Provide the (x, y) coordinate of the cell's center where the given text is located.  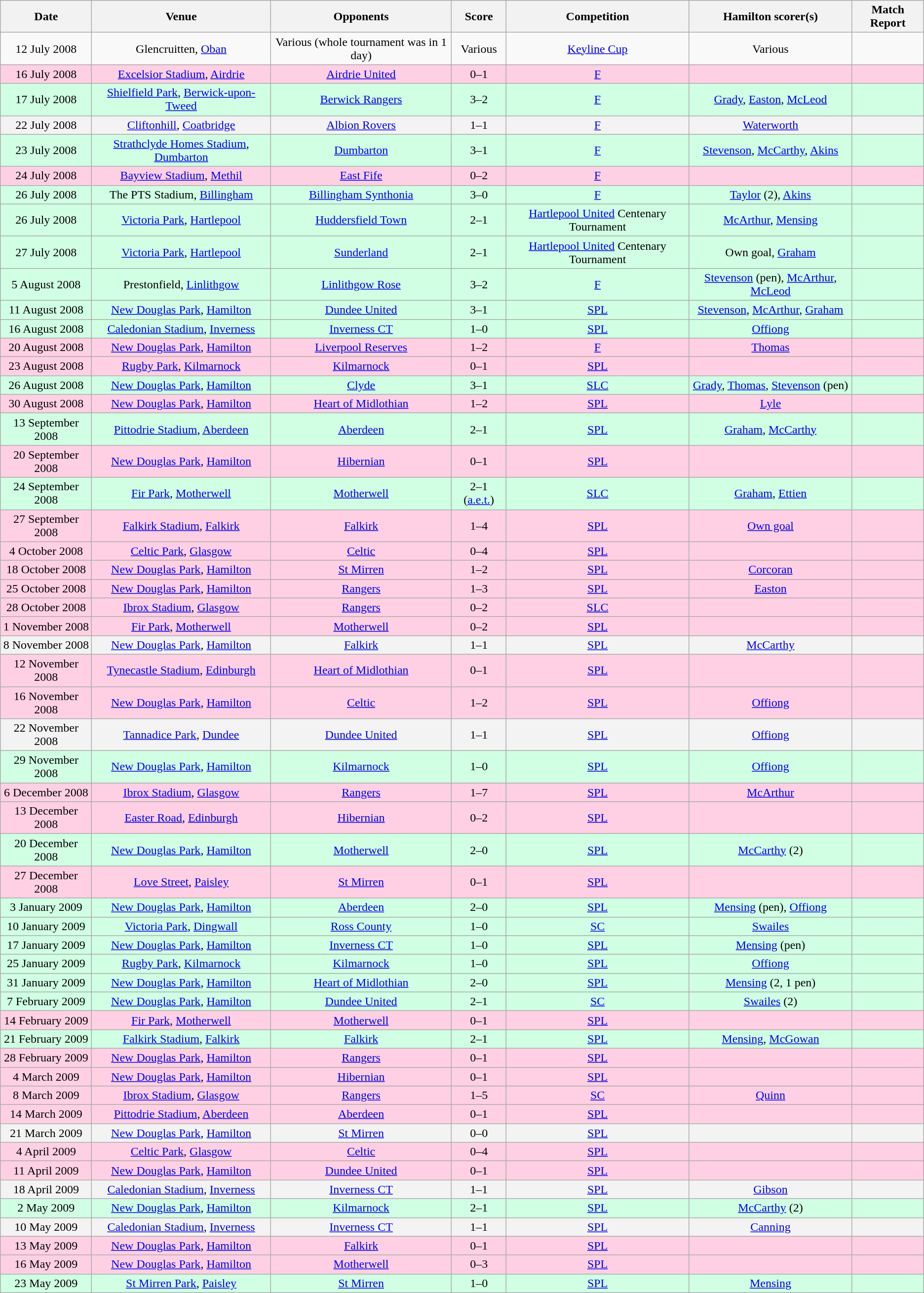
13 May 2009 (46, 1246)
East Fife (361, 176)
20 August 2008 (46, 348)
Mensing, McGowan (771, 1039)
Glencruitten, Oban (181, 48)
Victoria Park, Dingwall (181, 926)
Mensing (2, 1 pen) (771, 982)
16 August 2008 (46, 328)
Albion Rovers (361, 125)
Cliftonhill, Coatbridge (181, 125)
0–3 (479, 1264)
22 July 2008 (46, 125)
4 April 2009 (46, 1152)
2–1 (a.e.t.) (479, 494)
14 March 2009 (46, 1114)
Airdrie United (361, 74)
The PTS Stadium, Billingham (181, 195)
11 April 2009 (46, 1171)
1 November 2008 (46, 626)
31 January 2009 (46, 982)
Own goal, Graham (771, 252)
17 July 2008 (46, 100)
8 March 2009 (46, 1096)
Stevenson, McArthur, Graham (771, 310)
2 May 2009 (46, 1208)
Clyde (361, 385)
Swailes (771, 926)
Tannadice Park, Dundee (181, 735)
Keyline Cup (597, 48)
Quinn (771, 1096)
13 September 2008 (46, 430)
McArthur (771, 792)
Sunderland (361, 252)
5 August 2008 (46, 284)
Own goal (771, 525)
18 October 2008 (46, 570)
Waterworth (771, 125)
Excelsior Stadium, Airdrie (181, 74)
25 January 2009 (46, 964)
Huddersfield Town (361, 220)
20 September 2008 (46, 461)
17 January 2009 (46, 945)
Grady, Thomas, Stevenson (pen) (771, 385)
Score (479, 17)
Taylor (2), Akins (771, 195)
Match Report (887, 17)
Ross County (361, 926)
21 February 2009 (46, 1039)
26 August 2008 (46, 385)
1–5 (479, 1096)
Prestonfield, Linlithgow (181, 284)
27 September 2008 (46, 525)
Venue (181, 17)
24 July 2008 (46, 176)
24 September 2008 (46, 494)
11 August 2008 (46, 310)
Gibson (771, 1189)
Berwick Rangers (361, 100)
McCarthy (771, 645)
Stevenson (pen), McArthur, McLeod (771, 284)
Stevenson, McCarthy, Akins (771, 150)
27 December 2008 (46, 882)
12 November 2008 (46, 670)
28 October 2008 (46, 607)
14 February 2009 (46, 1020)
10 January 2009 (46, 926)
Bayview Stadium, Methil (181, 176)
23 May 2009 (46, 1283)
3 January 2009 (46, 907)
Linlithgow Rose (361, 284)
Opponents (361, 17)
Hamilton scorer(s) (771, 17)
28 February 2009 (46, 1058)
8 November 2008 (46, 645)
16 May 2009 (46, 1264)
Lyle (771, 404)
Various (whole tournament was in 1 day) (361, 48)
13 December 2008 (46, 818)
Graham, Ettien (771, 494)
21 March 2009 (46, 1133)
29 November 2008 (46, 767)
4 March 2009 (46, 1077)
Liverpool Reserves (361, 348)
22 November 2008 (46, 735)
Swailes (2) (771, 1001)
Grady, Easton, McLeod (771, 100)
18 April 2009 (46, 1189)
Mensing (pen), Offiong (771, 907)
12 July 2008 (46, 48)
30 August 2008 (46, 404)
27 July 2008 (46, 252)
23 July 2008 (46, 150)
7 February 2009 (46, 1001)
4 October 2008 (46, 551)
McArthur, Mensing (771, 220)
Competition (597, 17)
Canning (771, 1227)
25 October 2008 (46, 588)
20 December 2008 (46, 850)
1–4 (479, 525)
Strathclyde Homes Stadium, Dumbarton (181, 150)
6 December 2008 (46, 792)
Dumbarton (361, 150)
Love Street, Paisley (181, 882)
23 August 2008 (46, 366)
Mensing (771, 1283)
Billingham Synthonia (361, 195)
16 November 2008 (46, 702)
Easton (771, 588)
Shielfield Park, Berwick-upon-Tweed (181, 100)
0–0 (479, 1133)
10 May 2009 (46, 1227)
Corcoran (771, 570)
1–7 (479, 792)
Mensing (pen) (771, 945)
Tynecastle Stadium, Edinburgh (181, 670)
St Mirren Park, Paisley (181, 1283)
Easter Road, Edinburgh (181, 818)
16 July 2008 (46, 74)
Thomas (771, 348)
Graham, McCarthy (771, 430)
Date (46, 17)
1–3 (479, 588)
3–0 (479, 195)
